Capture the cell that displays the provided text and extract its (x, y) central coordinate. 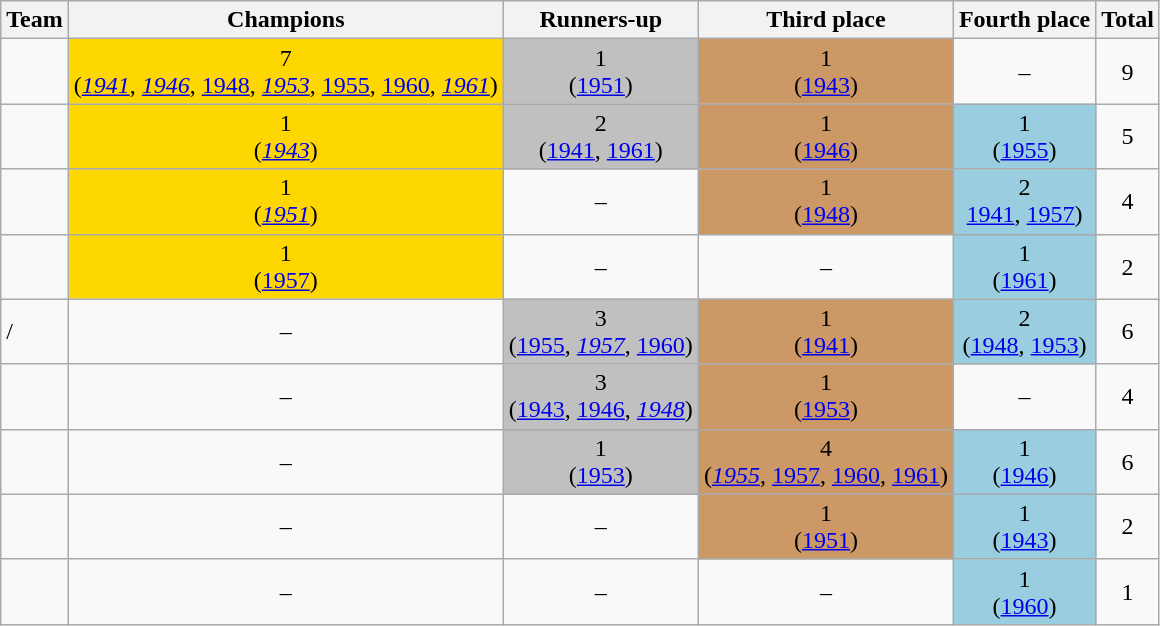
1 (1128, 592)
1(1960) (1024, 592)
5 (1128, 136)
1(1941) (826, 332)
1(1961) (1024, 266)
Runners-up (600, 20)
Total (1128, 20)
3(1955, 1957, 1960) (600, 332)
9 (1128, 72)
1(1948) (826, 202)
4(1955, 1957, 1960, 1961) (826, 462)
3(1943, 1946, 1948) (600, 396)
1(1955) (1024, 136)
Third place (826, 20)
Team (35, 20)
1(1957) (286, 266)
Champions (286, 20)
21941, 1957) (1024, 202)
2(1941, 1961) (600, 136)
Fourth place (1024, 20)
/ (35, 332)
7(1941, 1946, 1948, 1953, 1955, 1960, 1961) (286, 72)
2(1948, 1953) (1024, 332)
